Identify which cell holds the provided text, then report its (X, Y) central coordinate. 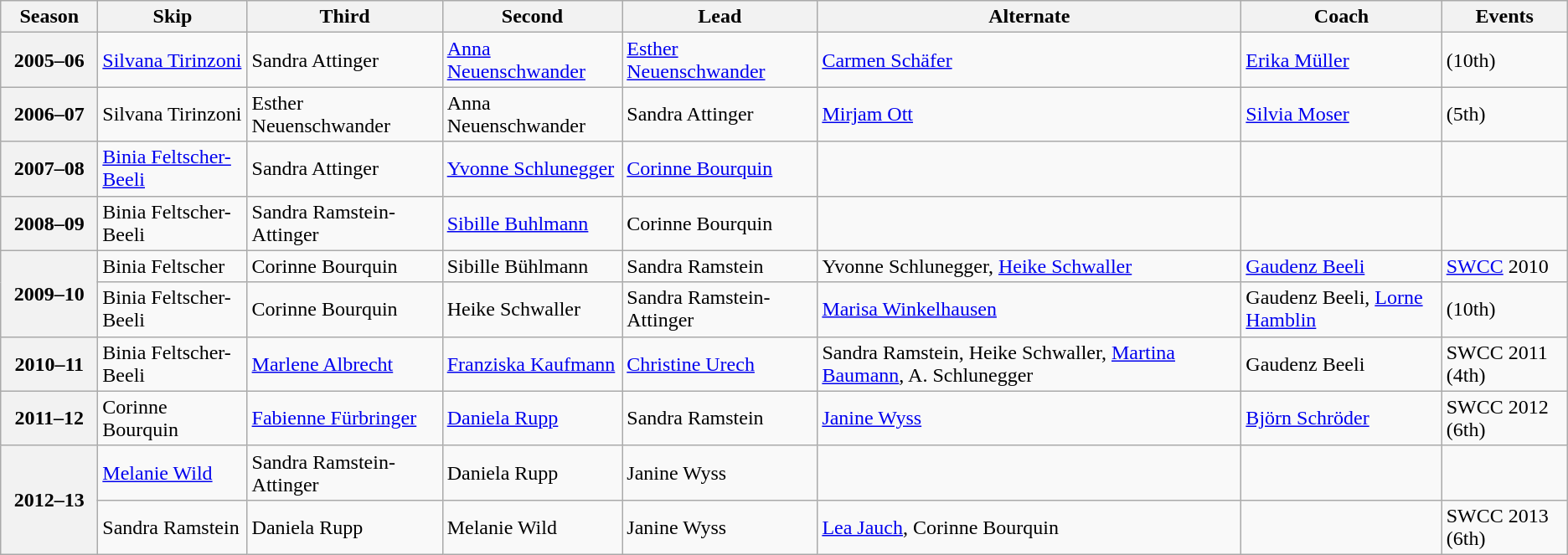
Alternate (1029, 17)
Marisa Winkelhausen (1029, 310)
Third (345, 17)
Heike Schwaller (533, 310)
Season (49, 17)
(5th) (1504, 114)
2011–12 (49, 419)
SWCC 2011 (4th) (1504, 363)
Franziska Kaufmann (533, 363)
Skip (173, 17)
Events (1504, 17)
SWCC 2010 (1504, 266)
Yvonne Schlunegger, Heike Schwaller (1029, 266)
2005–06 (49, 60)
2010–11 (49, 363)
Silvia Moser (1342, 114)
Lead (720, 17)
2007–08 (49, 169)
2012–13 (49, 500)
Sandra Ramstein, Heike Schwaller, Martina Baumann, A. Schlunegger (1029, 363)
2008–09 (49, 223)
Sibille Bühlmann (533, 266)
SWCC 2013 (6th) (1504, 527)
Carmen Schäfer (1029, 60)
SWCC 2012 (6th) (1504, 419)
Sibille Buhlmann (533, 223)
Second (533, 17)
Coach (1342, 17)
Mirjam Ott (1029, 114)
Yvonne Schlunegger (533, 169)
2009–10 (49, 293)
Björn Schröder (1342, 419)
Binia Feltscher (173, 266)
Fabienne Fürbringer (345, 419)
2006–07 (49, 114)
Christine Urech (720, 363)
Lea Jauch, Corinne Bourquin (1029, 527)
Marlene Albrecht (345, 363)
Erika Müller (1342, 60)
Gaudenz Beeli, Lorne Hamblin (1342, 310)
